Search for the cell housing the specified text and yield its (X, Y) center coordinate. 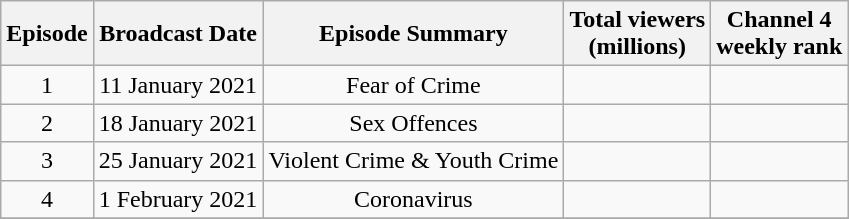
Episode Summary (414, 34)
Violent Crime & Youth Crime (414, 161)
4 (47, 199)
Channel 4weekly rank (780, 34)
18 January 2021 (178, 123)
3 (47, 161)
Episode (47, 34)
Fear of Crime (414, 85)
1 (47, 85)
Broadcast Date (178, 34)
2 (47, 123)
25 January 2021 (178, 161)
11 January 2021 (178, 85)
Sex Offences (414, 123)
1 February 2021 (178, 199)
Coronavirus (414, 199)
Total viewers(millions) (638, 34)
